Determine the [X, Y] coordinate at the center of the cell enclosing the given text.  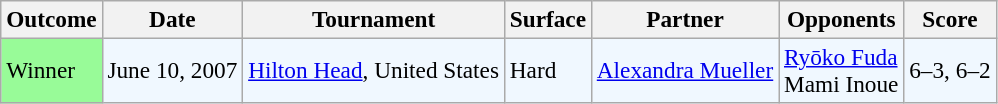
Score [950, 19]
Hard [548, 70]
Alexandra Mueller [684, 70]
Outcome [52, 19]
Date [172, 19]
Opponents [842, 19]
Tournament [374, 19]
Hilton Head, United States [374, 70]
June 10, 2007 [172, 70]
Winner [52, 70]
Surface [548, 19]
Partner [684, 19]
Ryōko Fuda Mami Inoue [842, 70]
6–3, 6–2 [950, 70]
